Extract the [X, Y] coordinate from the center of the cell holding the provided text.  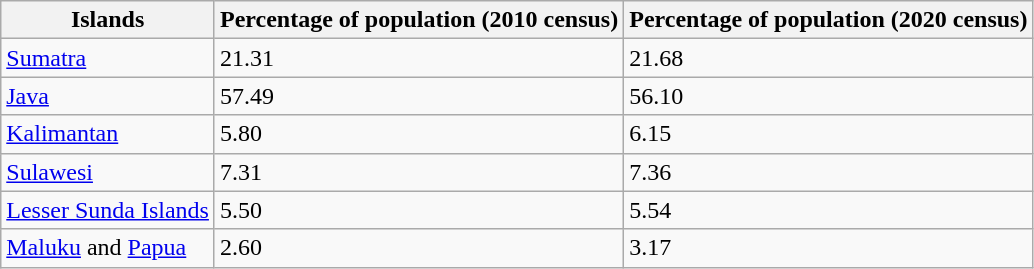
21.68 [828, 58]
Islands [108, 20]
5.50 [418, 210]
Percentage of population (2010 census) [418, 20]
7.31 [418, 172]
2.60 [418, 248]
Sulawesi [108, 172]
Percentage of population (2020 census) [828, 20]
21.31 [418, 58]
56.10 [828, 96]
Sumatra [108, 58]
Maluku and Papua [108, 248]
Kalimantan [108, 134]
5.54 [828, 210]
Java [108, 96]
3.17 [828, 248]
7.36 [828, 172]
57.49 [418, 96]
Lesser Sunda Islands [108, 210]
6.15 [828, 134]
5.80 [418, 134]
